Provide the [X, Y] coordinate of the cell's center where the given text is located.  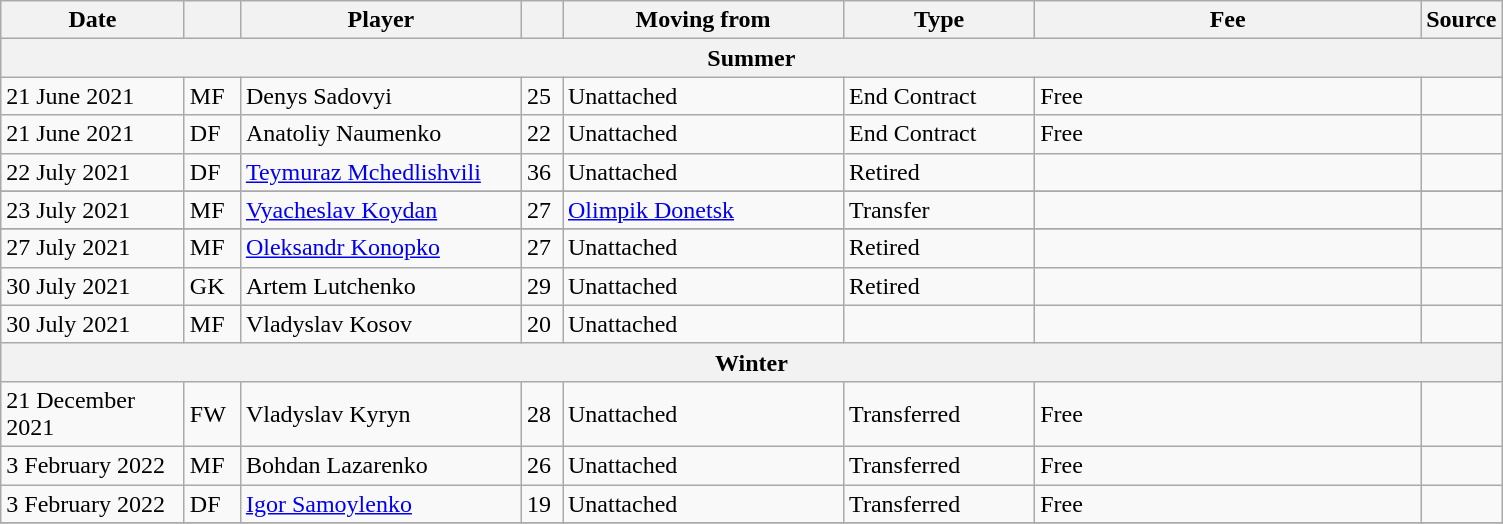
Teymuraz Mchedlishvili [380, 172]
Vladyslav Kosov [380, 324]
Winter [752, 362]
19 [542, 503]
22 [542, 134]
Type [940, 20]
23 July 2021 [93, 210]
25 [542, 96]
Olimpik Donetsk [702, 210]
Source [1462, 20]
27 July 2021 [93, 248]
Denys Sadovyi [380, 96]
20 [542, 324]
Summer [752, 58]
Vyacheslav Koydan [380, 210]
Bohdan Lazarenko [380, 465]
36 [542, 172]
26 [542, 465]
Anatoliy Naumenko [380, 134]
Player [380, 20]
FW [212, 414]
28 [542, 414]
22 July 2021 [93, 172]
Artem Lutchenko [380, 286]
29 [542, 286]
Transfer [940, 210]
Fee [1228, 20]
GK [212, 286]
Oleksandr Konopko [380, 248]
Vladyslav Kyryn [380, 414]
21 December 2021 [93, 414]
Igor Samoylenko [380, 503]
Date [93, 20]
Moving from [702, 20]
